Determine the [X, Y] coordinate at the center of the cell enclosing the given text.  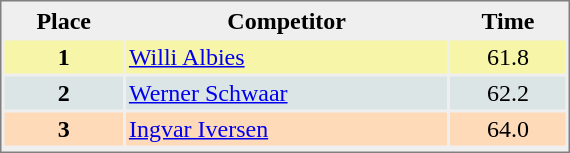
Place [63, 20]
61.8 [508, 56]
1 [63, 56]
3 [63, 128]
2 [63, 92]
62.2 [508, 92]
Time [508, 20]
64.0 [508, 128]
Willi Albies [287, 56]
Werner Schwaar [287, 92]
Competitor [287, 20]
Ingvar Iversen [287, 128]
